Capture the cell that displays the provided text and extract its [X, Y] central coordinate. 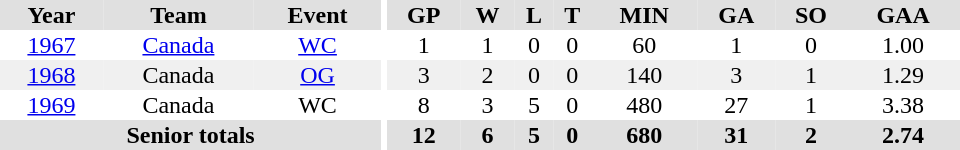
Event [318, 15]
3.38 [903, 105]
1969 [52, 105]
1968 [52, 75]
1967 [52, 45]
1.29 [903, 75]
L [534, 15]
680 [644, 135]
OG [318, 75]
T [572, 15]
Year [52, 15]
W [487, 15]
Team [178, 15]
GA [736, 15]
MIN [644, 15]
6 [487, 135]
2.74 [903, 135]
Senior totals [190, 135]
1.00 [903, 45]
GP [424, 15]
31 [736, 135]
60 [644, 45]
GAA [903, 15]
12 [424, 135]
SO [812, 15]
8 [424, 105]
140 [644, 75]
480 [644, 105]
27 [736, 105]
